Scan for the cell matching the given text and deliver its (x, y) coordinate at center. 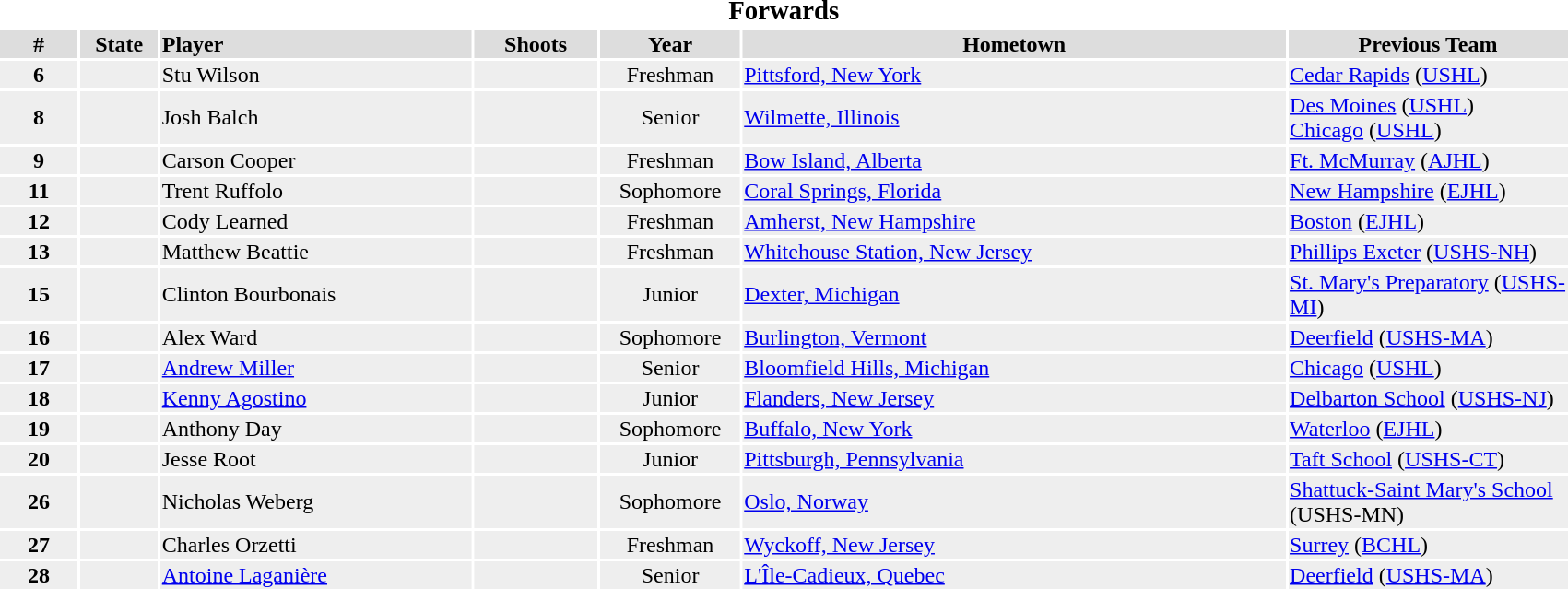
Stu Wilson (315, 75)
16 (39, 337)
6 (39, 75)
Hometown (1014, 44)
Clinton Bourbonais (315, 295)
# (39, 44)
Wyckoff, New Jersey (1014, 545)
Amherst, New Hampshire (1014, 221)
17 (39, 368)
8 (39, 118)
Year (669, 44)
18 (39, 398)
Shattuck-Saint Mary's School (USHS-MN) (1429, 501)
Alex Ward (315, 337)
Chicago (USHL) (1429, 368)
Boston (EJHL) (1429, 221)
Buffalo, New York (1014, 429)
Burlington, Vermont (1014, 337)
Shoots (536, 44)
Cedar Rapids (USHL) (1429, 75)
Taft School (USHS-CT) (1429, 459)
Andrew Miller (315, 368)
9 (39, 160)
26 (39, 501)
State (119, 44)
Des Moines (USHL)Chicago (USHL) (1429, 118)
19 (39, 429)
11 (39, 191)
Pittsford, New York (1014, 75)
15 (39, 295)
20 (39, 459)
Charles Orzetti (315, 545)
Cody Learned (315, 221)
St. Mary's Preparatory (USHS-MI) (1429, 295)
13 (39, 252)
Coral Springs, Florida (1014, 191)
New Hampshire (EJHL) (1429, 191)
Bloomfield Hills, Michigan (1014, 368)
Bow Island, Alberta (1014, 160)
Matthew Beattie (315, 252)
Anthony Day (315, 429)
27 (39, 545)
Whitehouse Station, New Jersey (1014, 252)
Delbarton School (USHS-NJ) (1429, 398)
Nicholas Weberg (315, 501)
Phillips Exeter (USHS-NH) (1429, 252)
Dexter, Michigan (1014, 295)
Kenny Agostino (315, 398)
Previous Team (1429, 44)
28 (39, 575)
Carson Cooper (315, 160)
Wilmette, Illinois (1014, 118)
Pittsburgh, Pennsylvania (1014, 459)
Surrey (BCHL) (1429, 545)
Flanders, New Jersey (1014, 398)
Oslo, Norway (1014, 501)
Jesse Root (315, 459)
12 (39, 221)
Player (315, 44)
Trent Ruffolo (315, 191)
Waterloo (EJHL) (1429, 429)
Josh Balch (315, 118)
L'Île-Cadieux, Quebec (1014, 575)
Ft. McMurray (AJHL) (1429, 160)
Antoine Laganière (315, 575)
